Return the [x, y] coordinate for the center point of the cell that contains the specified text.  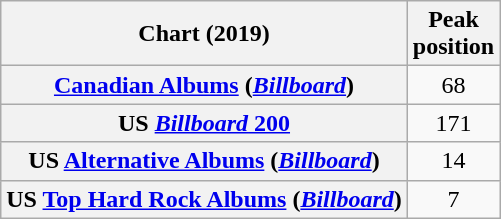
US Alternative Albums (Billboard) [204, 161]
Canadian Albums (Billboard) [204, 85]
US Top Hard Rock Albums (Billboard) [204, 199]
14 [453, 161]
Chart (2019) [204, 34]
US Billboard 200 [204, 123]
7 [453, 199]
Peakposition [453, 34]
68 [453, 85]
171 [453, 123]
